Identify which cell holds the provided text, then report its (X, Y) central coordinate. 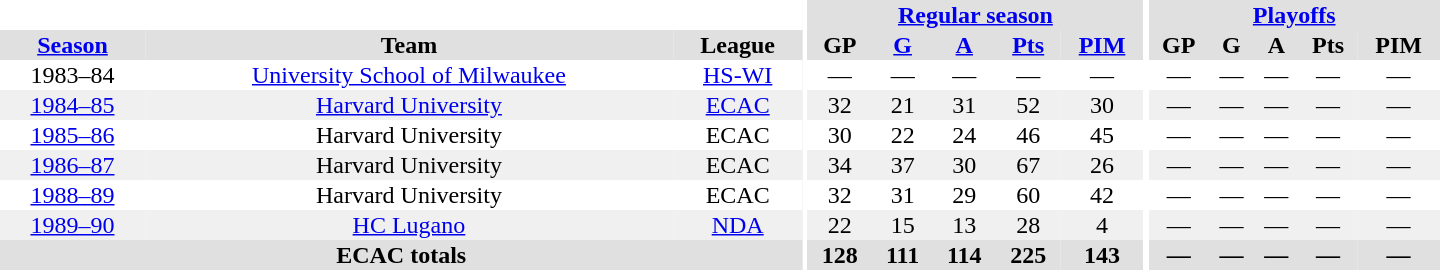
26 (1102, 165)
21 (902, 105)
52 (1028, 105)
1985–86 (72, 135)
League (738, 45)
225 (1028, 255)
NDA (738, 225)
1983–84 (72, 75)
Team (409, 45)
24 (964, 135)
42 (1102, 195)
37 (902, 165)
1984–85 (72, 105)
15 (902, 225)
1989–90 (72, 225)
University School of Milwaukee (409, 75)
34 (840, 165)
Season (72, 45)
Regular season (975, 15)
Playoffs (1294, 15)
67 (1028, 165)
1988–89 (72, 195)
29 (964, 195)
46 (1028, 135)
111 (902, 255)
HS-WI (738, 75)
HC Lugano (409, 225)
4 (1102, 225)
ECAC totals (401, 255)
60 (1028, 195)
128 (840, 255)
45 (1102, 135)
143 (1102, 255)
13 (964, 225)
1986–87 (72, 165)
114 (964, 255)
28 (1028, 225)
